Return [x, y] of the center of cell containing provided text 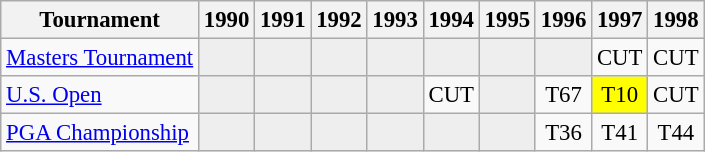
1997 [620, 20]
T36 [563, 133]
1994 [451, 20]
1995 [507, 20]
1992 [339, 20]
U.S. Open [100, 95]
T41 [620, 133]
1991 [283, 20]
Masters Tournament [100, 58]
Tournament [100, 20]
T10 [620, 95]
1996 [563, 20]
T67 [563, 95]
T44 [676, 133]
PGA Championship [100, 133]
1998 [676, 20]
1990 [227, 20]
1993 [395, 20]
